Detect which cell encompasses the target text, then output its (x, y) center coordinate. 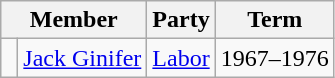
Labor (181, 58)
Jack Ginifer (82, 58)
Member (74, 20)
Term (274, 20)
1967–1976 (274, 58)
Party (181, 20)
